Identify which cell holds the provided text, then report its [X, Y] central coordinate. 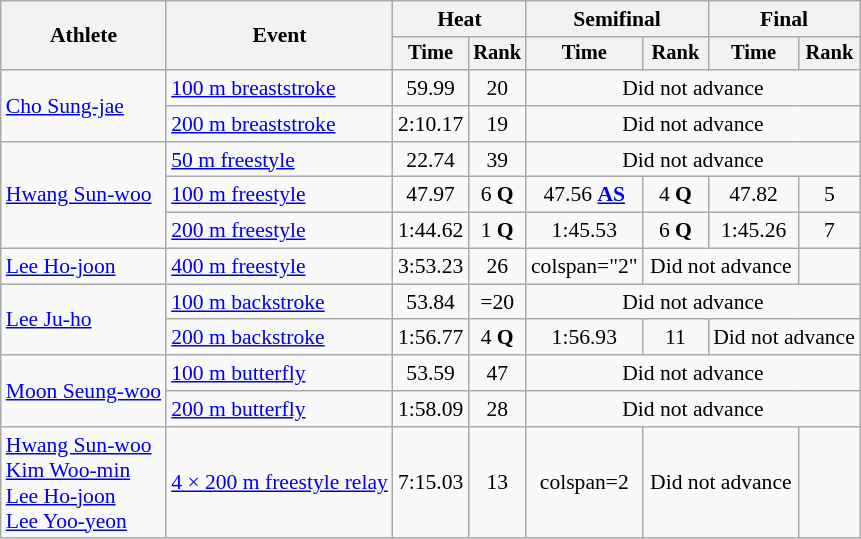
Hwang Sun-woo [84, 196]
Moon Seung-woo [84, 390]
1:56.93 [584, 338]
colspan="2" [584, 267]
59.99 [430, 88]
colspan=2 [584, 483]
1 Q [497, 231]
Cho Sung-jae [84, 106]
2:10.17 [430, 124]
200 m breaststroke [280, 124]
Heat [460, 19]
19 [497, 124]
47.56 AS [584, 195]
Lee Ho-joon [84, 267]
1:58.09 [430, 409]
53.84 [430, 302]
1:45.26 [754, 231]
100 m butterfly [280, 373]
1:44.62 [430, 231]
53.59 [430, 373]
1:56.77 [430, 338]
47 [497, 373]
7:15.03 [430, 483]
100 m freestyle [280, 195]
100 m backstroke [280, 302]
Event [280, 36]
39 [497, 160]
22.74 [430, 160]
50 m freestyle [280, 160]
100 m breaststroke [280, 88]
Lee Ju-ho [84, 320]
26 [497, 267]
13 [497, 483]
200 m freestyle [280, 231]
3:53.23 [430, 267]
Hwang Sun-wooKim Woo-minLee Ho-joonLee Yoo-yeon [84, 483]
Final [784, 19]
Semifinal [617, 19]
7 [830, 231]
11 [676, 338]
20 [497, 88]
28 [497, 409]
200 m butterfly [280, 409]
1:45.53 [584, 231]
=20 [497, 302]
47.97 [430, 195]
Athlete [84, 36]
4 × 200 m freestyle relay [280, 483]
5 [830, 195]
400 m freestyle [280, 267]
200 m backstroke [280, 338]
47.82 [754, 195]
